For the text-containing cell, return its midpoint in (X, Y) coordinate format. 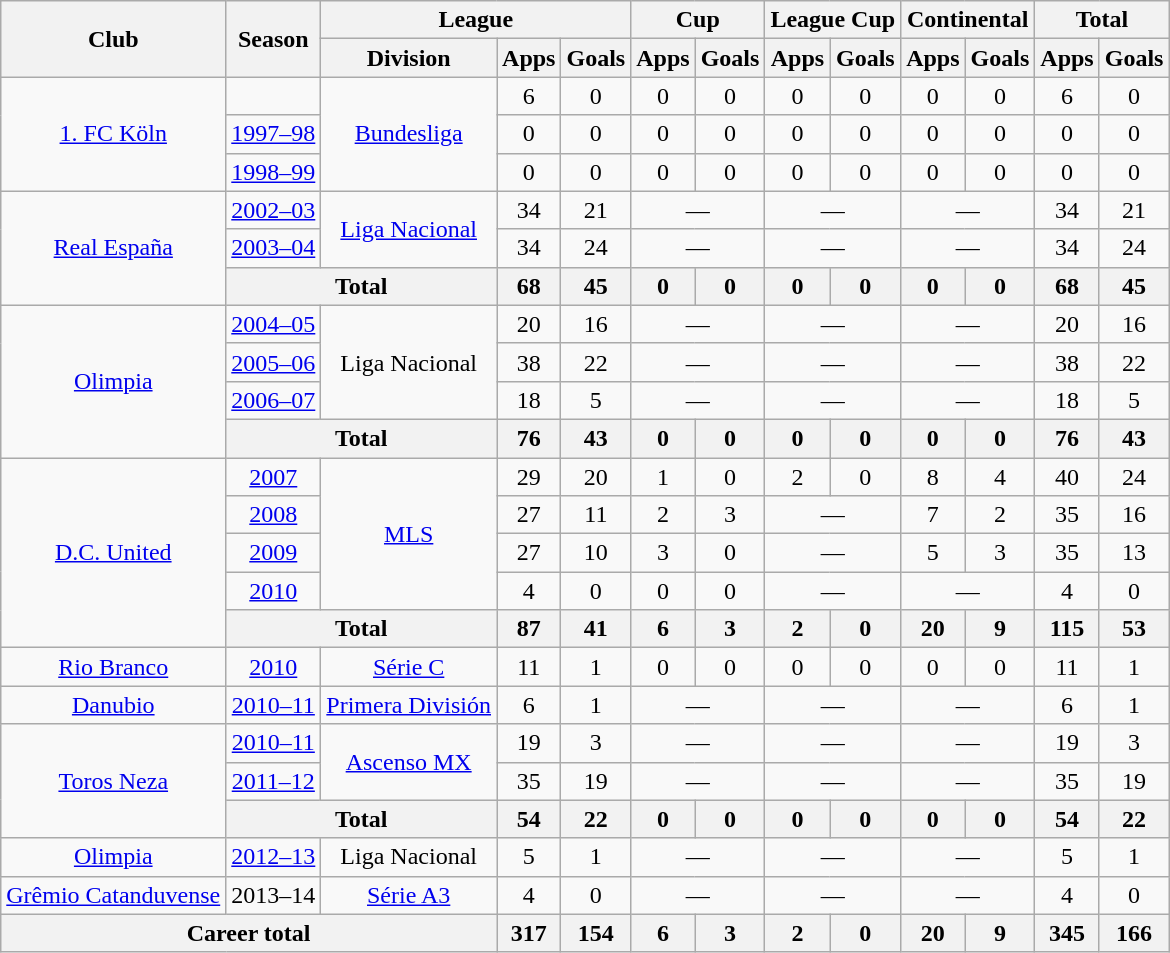
Continental (968, 20)
MLS (409, 534)
2011–12 (274, 781)
1. FC Köln (114, 134)
Cup (698, 20)
53 (1134, 629)
1998–99 (274, 172)
Toros Neza (114, 781)
8 (933, 477)
2008 (274, 515)
Ascenso MX (409, 762)
Season (274, 39)
1997–98 (274, 134)
7 (933, 515)
13 (1134, 553)
Career total (249, 933)
154 (596, 933)
League (476, 20)
87 (529, 629)
2003–04 (274, 248)
Série C (409, 667)
Division (409, 58)
Rio Branco (114, 667)
Série A3 (409, 895)
29 (529, 477)
41 (596, 629)
2002–03 (274, 210)
Danubio (114, 705)
Grêmio Catanduvense (114, 895)
Bundesliga (409, 134)
Club (114, 39)
Primera División (409, 705)
2005–06 (274, 362)
2006–07 (274, 400)
D.C. United (114, 553)
317 (529, 933)
League Cup (833, 20)
10 (596, 553)
Real España (114, 248)
2007 (274, 477)
345 (1067, 933)
166 (1134, 933)
2013–14 (274, 895)
2012–13 (274, 857)
2009 (274, 553)
40 (1067, 477)
2004–05 (274, 324)
115 (1067, 629)
